Output the (X, Y) coordinate of the center of the cell containing the given text.  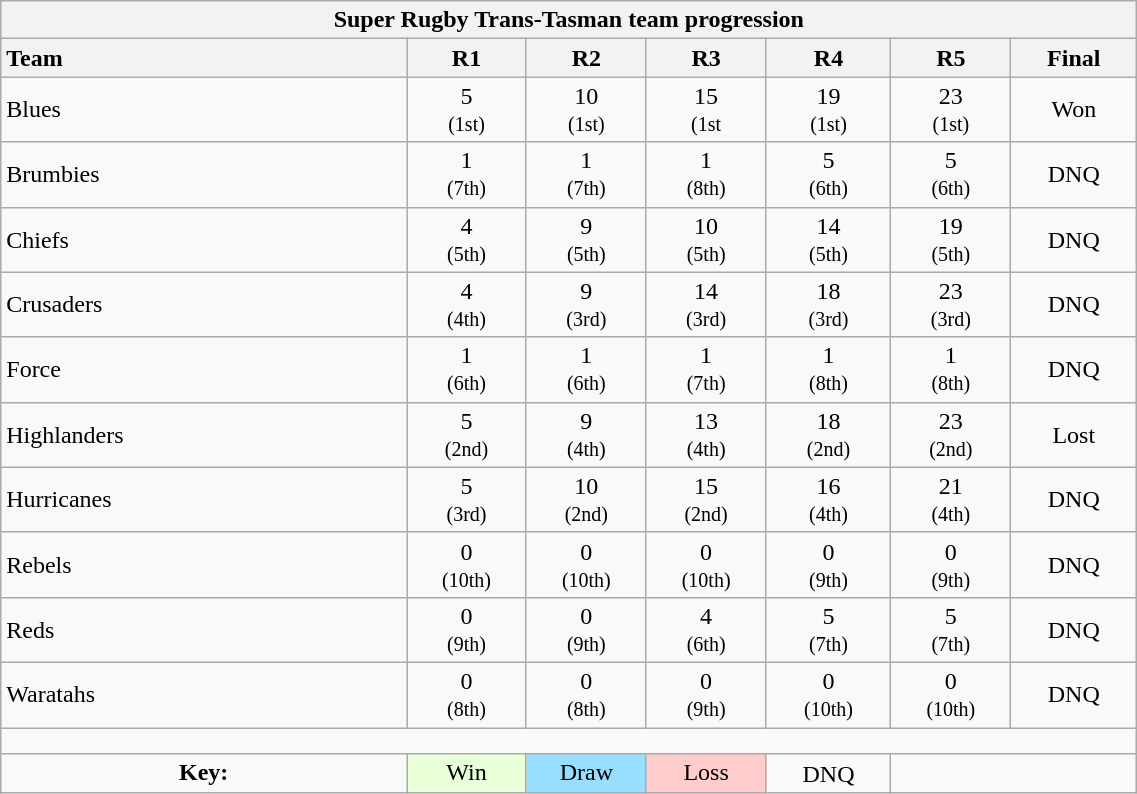
23(1st) (951, 110)
10(2nd) (586, 500)
R4 (828, 58)
Super Rugby Trans-Tasman team progression (569, 20)
10(1st) (586, 110)
14(3rd) (706, 304)
9(3rd) (586, 304)
5(1st) (467, 110)
23(3rd) (951, 304)
14(5th) (828, 240)
10(5th) (706, 240)
Draw (586, 774)
23(2nd) (951, 434)
Win (467, 774)
Highlanders (204, 434)
Key: (204, 774)
9(5th) (586, 240)
15(2nd) (706, 500)
Crusaders (204, 304)
15(1st (706, 110)
18(3rd) (828, 304)
Force (204, 370)
R1 (467, 58)
Hurricanes (204, 500)
5(2nd) (467, 434)
Lost (1074, 434)
19(1st) (828, 110)
16(4th) (828, 500)
4(6th) (706, 630)
5(3rd) (467, 500)
Brumbies (204, 174)
Reds (204, 630)
9(4th) (586, 434)
Team (204, 58)
21(4th) (951, 500)
R3 (706, 58)
4(5th) (467, 240)
13(4th) (706, 434)
Chiefs (204, 240)
4(4th) (467, 304)
Blues (204, 110)
Final (1074, 58)
18(2nd) (828, 434)
Loss (706, 774)
R5 (951, 58)
Won (1074, 110)
19(5th) (951, 240)
Waratahs (204, 694)
Rebels (204, 564)
R2 (586, 58)
